Detect which cell encompasses the target text, then output its [x, y] center coordinate. 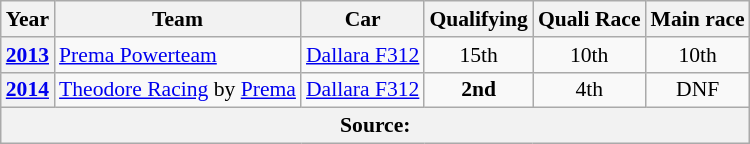
Year [28, 19]
15th [478, 55]
DNF [698, 90]
Main race [698, 19]
Prema Powerteam [178, 55]
2014 [28, 90]
Team [178, 19]
2nd [478, 90]
4th [590, 90]
Source: [376, 126]
Qualifying [478, 19]
Car [362, 19]
Quali Race [590, 19]
2013 [28, 55]
Theodore Racing by Prema [178, 90]
